From the cell containing the given text, extract its center point as [x, y] coordinate. 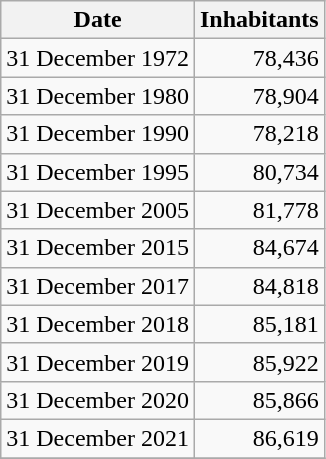
86,619 [259, 438]
80,734 [259, 172]
85,866 [259, 400]
85,922 [259, 362]
78,218 [259, 134]
31 December 2017 [98, 286]
31 December 2020 [98, 400]
84,674 [259, 248]
31 December 1990 [98, 134]
78,436 [259, 58]
31 December 2019 [98, 362]
31 December 1980 [98, 96]
31 December 1995 [98, 172]
31 December 2018 [98, 324]
31 December 2015 [98, 248]
31 December 2005 [98, 210]
Date [98, 20]
81,778 [259, 210]
31 December 2021 [98, 438]
78,904 [259, 96]
Inhabitants [259, 20]
31 December 1972 [98, 58]
84,818 [259, 286]
85,181 [259, 324]
